Find where the given text appears and provide that cell's center as [X, Y] coordinate. 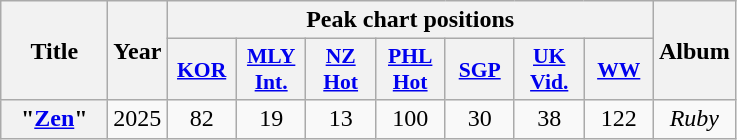
PHLHot [410, 70]
13 [341, 119]
122 [619, 119]
100 [410, 119]
Ruby [694, 119]
19 [271, 119]
MLYInt. [271, 70]
Peak chart positions [410, 20]
NZHot [341, 70]
Album [694, 50]
2025 [138, 119]
UKVid. [549, 70]
WW [619, 70]
Title [54, 50]
30 [480, 119]
KOR [202, 70]
SGP [480, 70]
38 [549, 119]
Year [138, 50]
82 [202, 119]
"Zen" [54, 119]
